Pinpoint the cell where the given text exists, returning its [X, Y] midpoint coordinate. 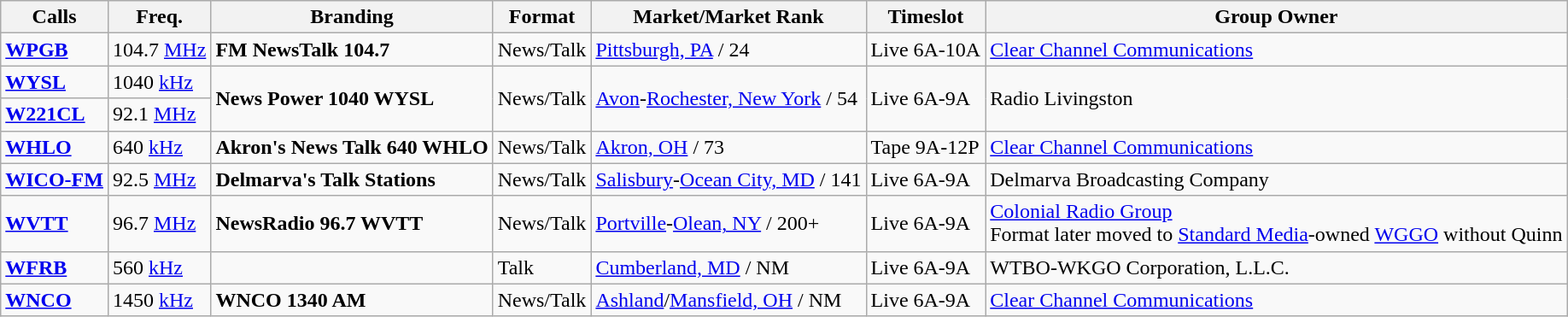
Colonial Radio GroupFormat later moved to Standard Media-owned WGGO without Quinn [1276, 224]
1040 kHz [159, 82]
Market/Market Rank [728, 17]
Delmarva Broadcasting Company [1276, 179]
Branding [352, 17]
WNCO [55, 300]
W221CL [55, 114]
NewsRadio 96.7 WVTT [352, 224]
Timeslot [926, 17]
Salisbury-Ocean City, MD / 141 [728, 179]
Portville-Olean, NY / 200+ [728, 224]
Talk [541, 267]
Calls [55, 17]
Delmarva's Talk Stations [352, 179]
News Power 1040 WYSL [352, 98]
Radio Livingston [1276, 98]
560 kHz [159, 267]
WFRB [55, 267]
FM NewsTalk 104.7 [352, 50]
96.7 MHz [159, 224]
92.5 MHz [159, 179]
Freq. [159, 17]
WPGB [55, 50]
Pittsburgh, PA / 24 [728, 50]
WNCO 1340 AM [352, 300]
104.7 MHz [159, 50]
Akron's News Talk 640 WHLO [352, 147]
WICO-FM [55, 179]
Ashland/Mansfield, OH / NM [728, 300]
WHLO [55, 147]
WVTT [55, 224]
WYSL [55, 82]
Cumberland, MD / NM [728, 267]
Live 6A-10A [926, 50]
Format [541, 17]
1450 kHz [159, 300]
Group Owner [1276, 17]
Avon-Rochester, New York / 54 [728, 98]
92.1 MHz [159, 114]
Tape 9A-12P [926, 147]
WTBO-WKGO Corporation, L.L.C. [1276, 267]
640 kHz [159, 147]
Akron, OH / 73 [728, 147]
